Search for the cell housing the specified text and yield its [X, Y] center coordinate. 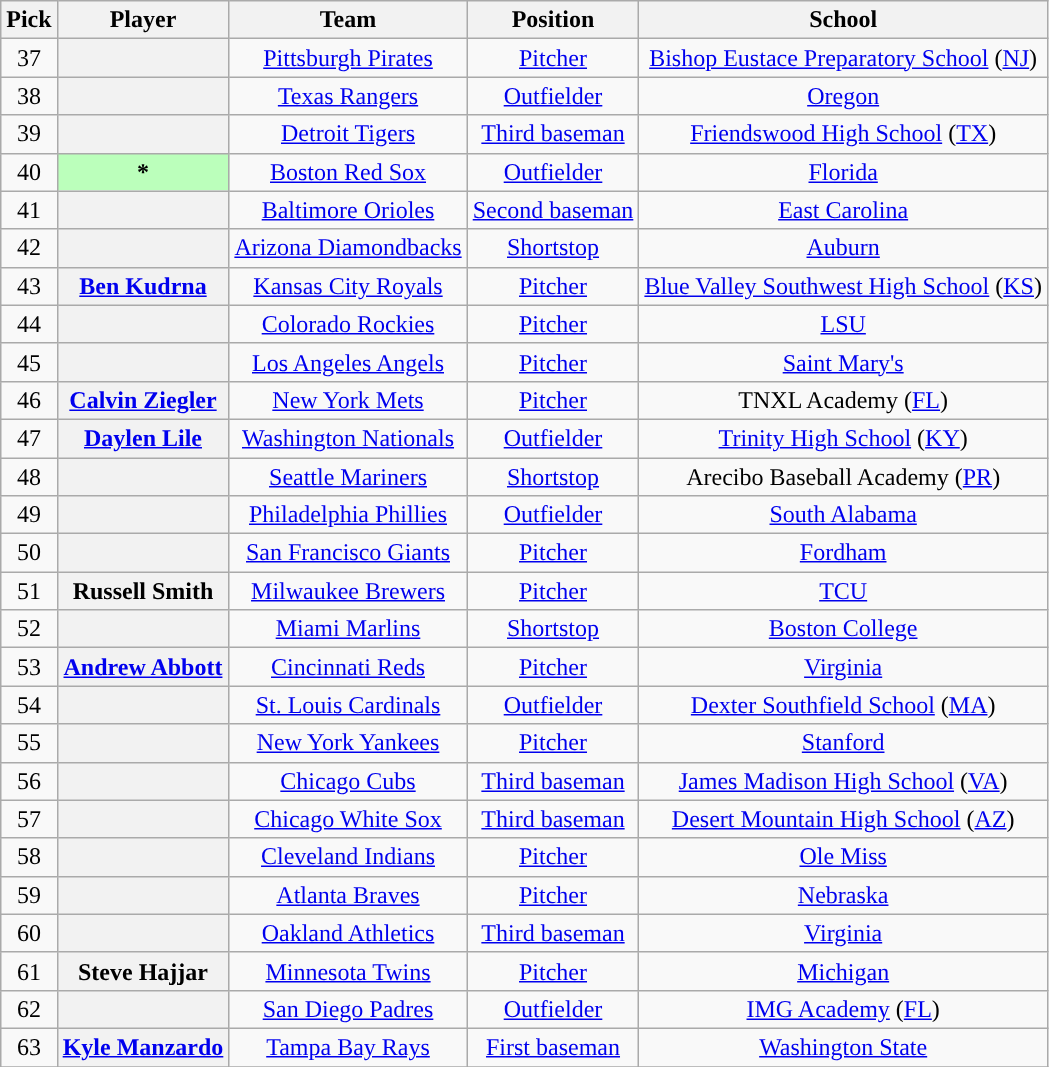
Washington State [844, 1047]
Pittsburgh Pirates [348, 58]
62 [29, 1009]
Fordham [844, 553]
59 [29, 895]
44 [29, 324]
TNXL Academy (FL) [844, 400]
53 [29, 667]
Chicago Cubs [348, 781]
Blue Valley Southwest High School (KS) [844, 286]
Arecibo Baseball Academy (PR) [844, 477]
57 [29, 819]
Detroit Tigers [348, 134]
First baseman [553, 1047]
IMG Academy (FL) [844, 1009]
38 [29, 96]
Philadelphia Phillies [348, 515]
South Alabama [844, 515]
Andrew Abbott [143, 667]
Cincinnati Reds [348, 667]
TCU [844, 591]
61 [29, 971]
Chicago White Sox [348, 819]
48 [29, 477]
63 [29, 1047]
Los Angeles Angels [348, 362]
41 [29, 210]
Pick [29, 20]
49 [29, 515]
St. Louis Cardinals [348, 705]
Team [348, 20]
Kyle Manzardo [143, 1047]
39 [29, 134]
56 [29, 781]
Calvin Ziegler [143, 400]
Stanford [844, 743]
Cleveland Indians [348, 857]
Boston College [844, 629]
Miami Marlins [348, 629]
Dexter Southfield School (MA) [844, 705]
Ben Kudrna [143, 286]
Atlanta Braves [348, 895]
Washington Nationals [348, 438]
50 [29, 553]
Auburn [844, 248]
Seattle Mariners [348, 477]
Colorado Rockies [348, 324]
52 [29, 629]
Tampa Bay Rays [348, 1047]
School [844, 20]
Florida [844, 172]
Steve Hajjar [143, 971]
San Francisco Giants [348, 553]
42 [29, 248]
46 [29, 400]
Michigan [844, 971]
43 [29, 286]
Daylen Lile [143, 438]
Arizona Diamondbacks [348, 248]
East Carolina [844, 210]
Position [553, 20]
45 [29, 362]
New York Mets [348, 400]
Minnesota Twins [348, 971]
40 [29, 172]
* [143, 172]
51 [29, 591]
Kansas City Royals [348, 286]
58 [29, 857]
Second baseman [553, 210]
Desert Mountain High School (AZ) [844, 819]
47 [29, 438]
Trinity High School (KY) [844, 438]
Boston Red Sox [348, 172]
Bishop Eustace Preparatory School (NJ) [844, 58]
Nebraska [844, 895]
San Diego Padres [348, 1009]
54 [29, 705]
Ole Miss [844, 857]
37 [29, 58]
Oakland Athletics [348, 933]
60 [29, 933]
55 [29, 743]
James Madison High School (VA) [844, 781]
Oregon [844, 96]
Saint Mary's [844, 362]
LSU [844, 324]
Baltimore Orioles [348, 210]
New York Yankees [348, 743]
Russell Smith [143, 591]
Player [143, 20]
Milwaukee Brewers [348, 591]
Friendswood High School (TX) [844, 134]
Texas Rangers [348, 96]
